Capture the cell that displays the provided text and extract its (X, Y) central coordinate. 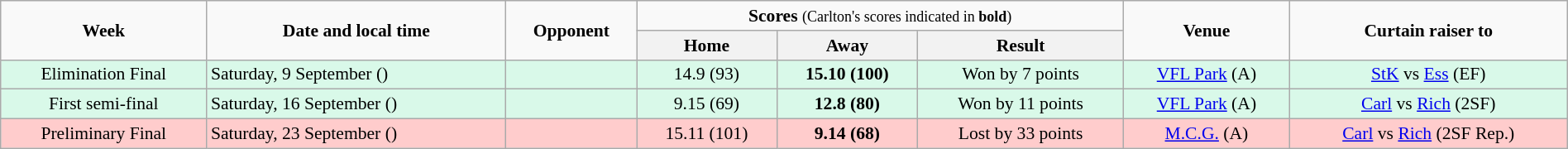
14.9 (93) (706, 74)
Opponent (571, 30)
15.10 (100) (847, 74)
Carl vs Rich (2SF Rep.) (1428, 134)
Away (847, 46)
Curtain raiser to (1428, 30)
Won by 11 points (1021, 104)
Carl vs Rich (2SF) (1428, 104)
9.14 (68) (847, 134)
Saturday, 16 September () (356, 104)
Date and local time (356, 30)
Venue (1207, 30)
Elimination Final (104, 74)
First semi-final (104, 104)
Saturday, 23 September () (356, 134)
Result (1021, 46)
9.15 (69) (706, 104)
Week (104, 30)
15.11 (101) (706, 134)
M.C.G. (A) (1207, 134)
Won by 7 points (1021, 74)
StK vs Ess (EF) (1428, 74)
Preliminary Final (104, 134)
Saturday, 9 September () (356, 74)
Scores (Carlton's scores indicated in bold) (880, 16)
12.8 (80) (847, 104)
Lost by 33 points (1021, 134)
Home (706, 46)
